Output the [x, y] coordinate of the center of the cell containing the given text.  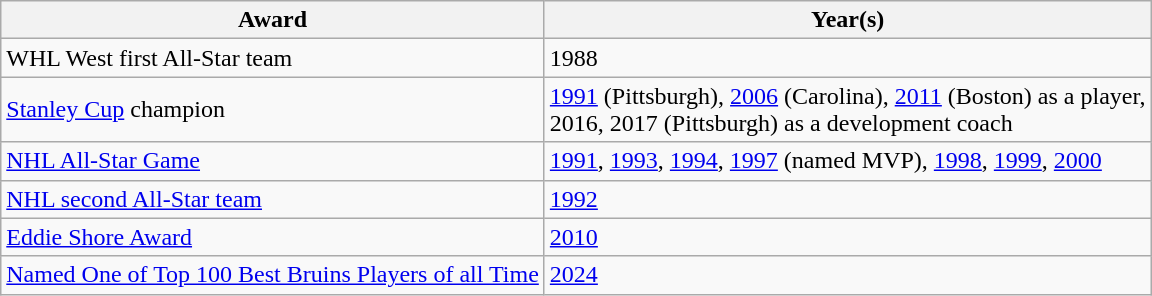
NHL second All-Star team [273, 199]
Award [273, 20]
WHL West first All-Star team [273, 58]
Stanley Cup champion [273, 110]
1988 [848, 58]
Eddie Shore Award [273, 237]
NHL All-Star Game [273, 161]
1992 [848, 199]
2024 [848, 275]
2010 [848, 237]
1991, 1993, 1994, 1997 (named MVP), 1998, 1999, 2000 [848, 161]
1991 (Pittsburgh), 2006 (Carolina), 2011 (Boston) as a player,2016, 2017 (Pittsburgh) as a development coach [848, 110]
Named One of Top 100 Best Bruins Players of all Time [273, 275]
Year(s) [848, 20]
